Pinpoint the cell where the given text exists, returning its (x, y) midpoint coordinate. 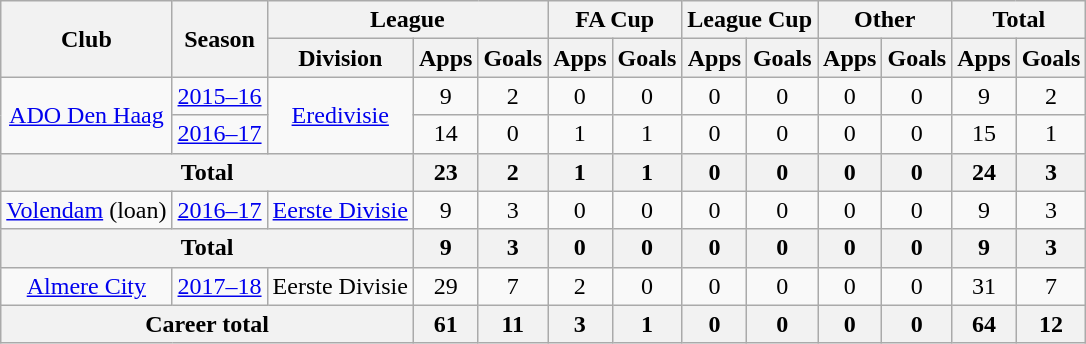
15 (984, 134)
Career total (208, 324)
Eredivisie (340, 115)
29 (445, 286)
Season (220, 39)
23 (445, 172)
League (408, 20)
Almere City (86, 286)
24 (984, 172)
2017–18 (220, 286)
64 (984, 324)
Club (86, 39)
61 (445, 324)
11 (513, 324)
2015–16 (220, 96)
14 (445, 134)
ADO Den Haag (86, 115)
FA Cup (615, 20)
12 (1051, 324)
League Cup (750, 20)
Other (885, 20)
Division (340, 58)
31 (984, 286)
Volendam (loan) (86, 210)
